For the text-containing cell, return its midpoint in (x, y) coordinate format. 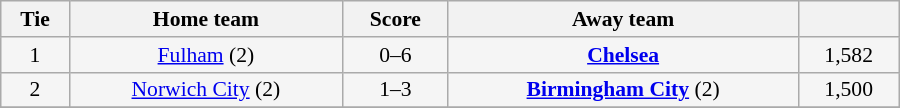
Tie (35, 19)
1–3 (396, 90)
Norwich City (2) (206, 90)
Birmingham City (2) (623, 90)
Home team (206, 19)
Score (396, 19)
1,582 (848, 55)
2 (35, 90)
1 (35, 55)
Fulham (2) (206, 55)
Chelsea (623, 55)
0–6 (396, 55)
Away team (623, 19)
1,500 (848, 90)
